Return the (X, Y) coordinate for the center point of the cell that contains the specified text.  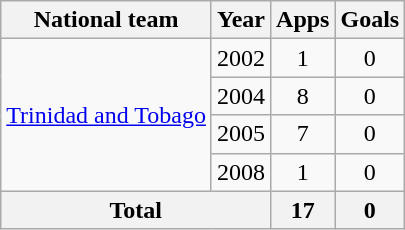
7 (303, 134)
2005 (240, 134)
Total (136, 210)
National team (106, 20)
2002 (240, 58)
Goals (370, 20)
Apps (303, 20)
2004 (240, 96)
Year (240, 20)
8 (303, 96)
2008 (240, 172)
Trinidad and Tobago (106, 115)
17 (303, 210)
